For the text-containing cell, return its midpoint in (x, y) coordinate format. 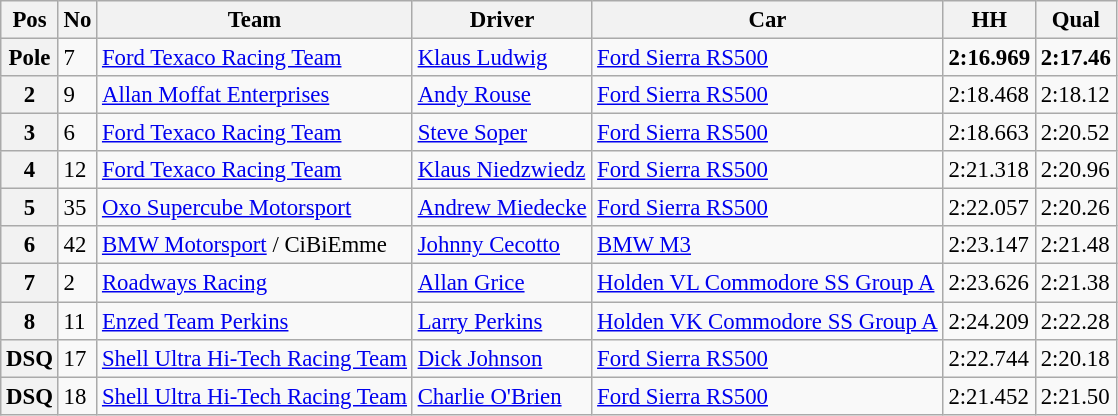
Allan Moffat Enterprises (255, 95)
2:18.12 (1076, 95)
Klaus Ludwig (502, 58)
Larry Perkins (502, 321)
8 (30, 321)
2:21.50 (1076, 396)
Andy Rouse (502, 95)
Enzed Team Perkins (255, 321)
Oxo Supercube Motorsport (255, 208)
2:22.744 (989, 358)
2:20.18 (1076, 358)
35 (77, 208)
Johnny Cecotto (502, 245)
Driver (502, 20)
2:21.452 (989, 396)
2:22.057 (989, 208)
4 (30, 170)
BMW M3 (768, 245)
2:20.96 (1076, 170)
2:17.46 (1076, 58)
Pole (30, 58)
Pos (30, 20)
2:23.626 (989, 283)
2:23.147 (989, 245)
2:20.52 (1076, 133)
Car (768, 20)
2:21.48 (1076, 245)
Dick Johnson (502, 358)
3 (30, 133)
2:18.663 (989, 133)
Team (255, 20)
9 (77, 95)
2:16.969 (989, 58)
17 (77, 358)
2:24.209 (989, 321)
18 (77, 396)
Allan Grice (502, 283)
Holden VK Commodore SS Group A (768, 321)
Andrew Miedecke (502, 208)
BMW Motorsport / CiBiEmme (255, 245)
2:18.468 (989, 95)
Roadways Racing (255, 283)
HH (989, 20)
2:21.38 (1076, 283)
2:20.26 (1076, 208)
11 (77, 321)
Qual (1076, 20)
2:21.318 (989, 170)
Klaus Niedzwiedz (502, 170)
42 (77, 245)
Steve Soper (502, 133)
12 (77, 170)
Charlie O'Brien (502, 396)
No (77, 20)
5 (30, 208)
Holden VL Commodore SS Group A (768, 283)
2:22.28 (1076, 321)
